Output the [X, Y] coordinate of the center of the cell containing the given text.  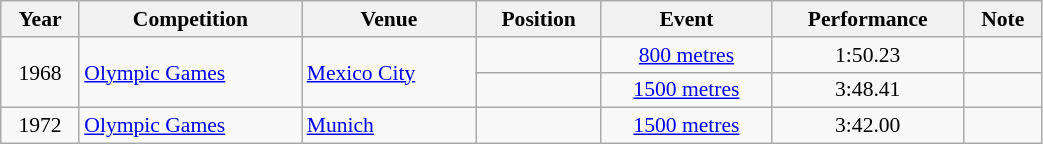
Note [1002, 19]
1968 [40, 72]
1:50.23 [868, 55]
Mexico City [390, 72]
3:42.00 [868, 126]
800 metres [686, 55]
3:48.41 [868, 90]
Performance [868, 19]
Position [538, 19]
Year [40, 19]
Event [686, 19]
1972 [40, 126]
Venue [390, 19]
Competition [190, 19]
Munich [390, 126]
